Determine the [x, y] coordinate at the center of the cell enclosing the given text.  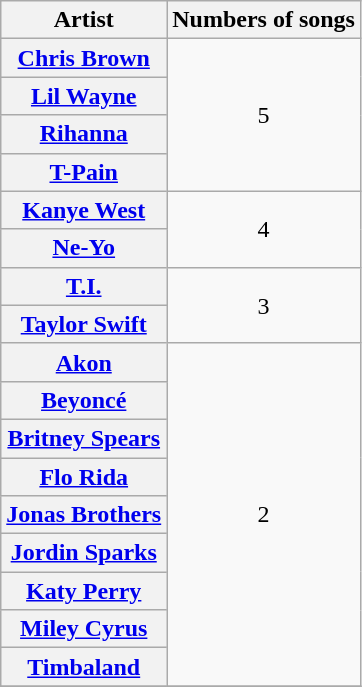
Katy Perry [84, 591]
Timbaland [84, 667]
T-Pain [84, 172]
3 [264, 305]
2 [264, 514]
Miley Cyrus [84, 629]
Flo Rida [84, 477]
Taylor Swift [84, 324]
T.I. [84, 286]
Jordin Sparks [84, 553]
Akon [84, 362]
Rihanna [84, 134]
Numbers of songs [264, 20]
Kanye West [84, 210]
Lil Wayne [84, 96]
Beyoncé [84, 400]
Chris Brown [84, 58]
Artist [84, 20]
Ne-Yo [84, 248]
4 [264, 229]
Britney Spears [84, 438]
Jonas Brothers [84, 515]
5 [264, 115]
